Determine the [X, Y] coordinate at the center of the cell enclosing the given text.  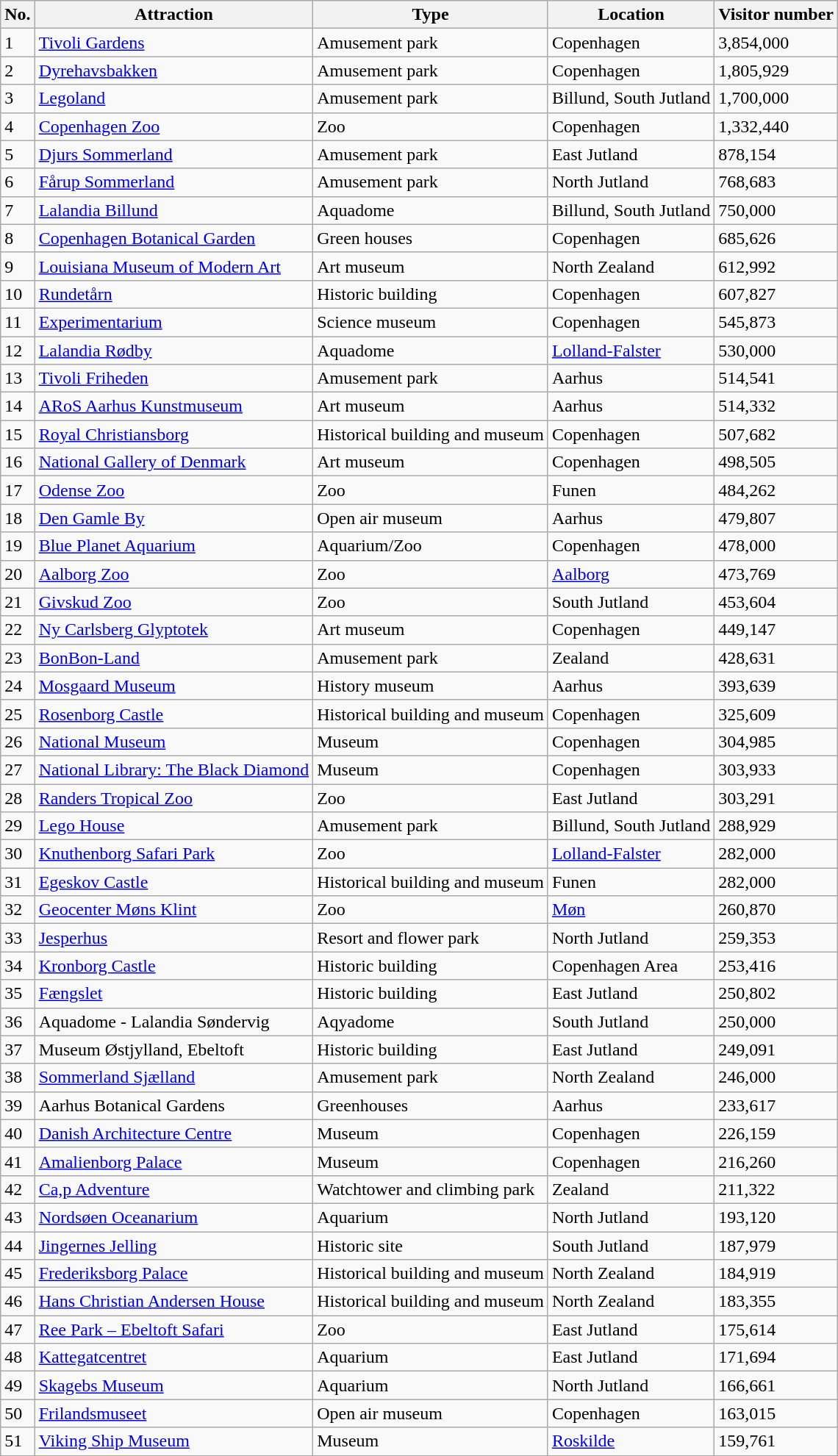
BonBon-Land [173, 658]
514,541 [776, 379]
17 [18, 490]
Greenhouses [431, 1105]
Amalienborg Palace [173, 1161]
Aarhus Botanical Gardens [173, 1105]
260,870 [776, 910]
Lalandia Billund [173, 210]
Legoland [173, 98]
44 [18, 1246]
253,416 [776, 966]
22 [18, 630]
Møn [631, 910]
50 [18, 1413]
Attraction [173, 15]
Dyrehavsbakken [173, 71]
159,761 [776, 1441]
288,929 [776, 826]
171,694 [776, 1358]
Experimentarium [173, 322]
43 [18, 1217]
Tivoli Friheden [173, 379]
Ny Carlsberg Glyptotek [173, 630]
303,291 [776, 797]
Copenhagen Area [631, 966]
303,933 [776, 770]
193,120 [776, 1217]
29 [18, 826]
Lego House [173, 826]
612,992 [776, 266]
21 [18, 602]
3 [18, 98]
24 [18, 686]
Djurs Sommerland [173, 154]
175,614 [776, 1330]
1,700,000 [776, 98]
Louisiana Museum of Modern Art [173, 266]
Frilandsmuseet [173, 1413]
49 [18, 1385]
39 [18, 1105]
246,000 [776, 1077]
Museum Østjylland, Ebeltoft [173, 1050]
23 [18, 658]
249,091 [776, 1050]
51 [18, 1441]
Kronborg Castle [173, 966]
31 [18, 882]
530,000 [776, 351]
Copenhagen Botanical Garden [173, 238]
Aquadome - Lalandia Søndervig [173, 1022]
1,805,929 [776, 71]
166,661 [776, 1385]
28 [18, 797]
250,000 [776, 1022]
Tivoli Gardens [173, 43]
Copenhagen Zoo [173, 126]
393,639 [776, 686]
453,604 [776, 602]
607,827 [776, 294]
Nordsøen Oceanarium [173, 1217]
Mosgaard Museum [173, 686]
211,322 [776, 1189]
46 [18, 1302]
Frederiksborg Palace [173, 1274]
184,919 [776, 1274]
36 [18, 1022]
Rundetårn [173, 294]
Aalborg Zoo [173, 574]
Science museum [431, 322]
226,159 [776, 1133]
233,617 [776, 1105]
484,262 [776, 490]
13 [18, 379]
216,260 [776, 1161]
259,353 [776, 938]
48 [18, 1358]
Green houses [431, 238]
Danish Architecture Centre [173, 1133]
18 [18, 518]
4 [18, 126]
33 [18, 938]
5 [18, 154]
Fårup Sommerland [173, 182]
498,505 [776, 462]
Den Gamle By [173, 518]
Rosenborg Castle [173, 714]
20 [18, 574]
26 [18, 742]
6 [18, 182]
Ree Park – Ebeltoft Safari [173, 1330]
Aalborg [631, 574]
30 [18, 854]
3,854,000 [776, 43]
34 [18, 966]
Egeskov Castle [173, 882]
Royal Christiansborg [173, 434]
42 [18, 1189]
Viking Ship Museum [173, 1441]
National Museum [173, 742]
Odense Zoo [173, 490]
187,979 [776, 1246]
Sommerland Sjælland [173, 1077]
15 [18, 434]
ARoS Aarhus Kunstmuseum [173, 406]
National Gallery of Denmark [173, 462]
163,015 [776, 1413]
38 [18, 1077]
Skagebs Museum [173, 1385]
514,332 [776, 406]
449,147 [776, 630]
Aquarium/Zoo [431, 546]
2 [18, 71]
Jingernes Jelling [173, 1246]
Ca,p Adventure [173, 1189]
Knuthenborg Safari Park [173, 854]
Givskud Zoo [173, 602]
27 [18, 770]
12 [18, 351]
250,802 [776, 994]
History museum [431, 686]
47 [18, 1330]
Jesperhus [173, 938]
Randers Tropical Zoo [173, 797]
Aqyadome [431, 1022]
8 [18, 238]
545,873 [776, 322]
45 [18, 1274]
685,626 [776, 238]
Type [431, 15]
10 [18, 294]
Resort and flower park [431, 938]
16 [18, 462]
1,332,440 [776, 126]
7 [18, 210]
473,769 [776, 574]
Visitor number [776, 15]
Watchtower and climbing park [431, 1189]
41 [18, 1161]
Roskilde [631, 1441]
National Library: The Black Diamond [173, 770]
Blue Planet Aquarium [173, 546]
183,355 [776, 1302]
1 [18, 43]
304,985 [776, 742]
507,682 [776, 434]
Kattegatcentret [173, 1358]
428,631 [776, 658]
Location [631, 15]
37 [18, 1050]
40 [18, 1133]
878,154 [776, 154]
768,683 [776, 182]
Historic site [431, 1246]
Hans Christian Andersen House [173, 1302]
35 [18, 994]
25 [18, 714]
9 [18, 266]
11 [18, 322]
19 [18, 546]
478,000 [776, 546]
32 [18, 910]
479,807 [776, 518]
Geocenter Møns Klint [173, 910]
No. [18, 15]
750,000 [776, 210]
325,609 [776, 714]
Lalandia Rødby [173, 351]
14 [18, 406]
Fængslet [173, 994]
